Detect which cell encompasses the target text, then output its [x, y] center coordinate. 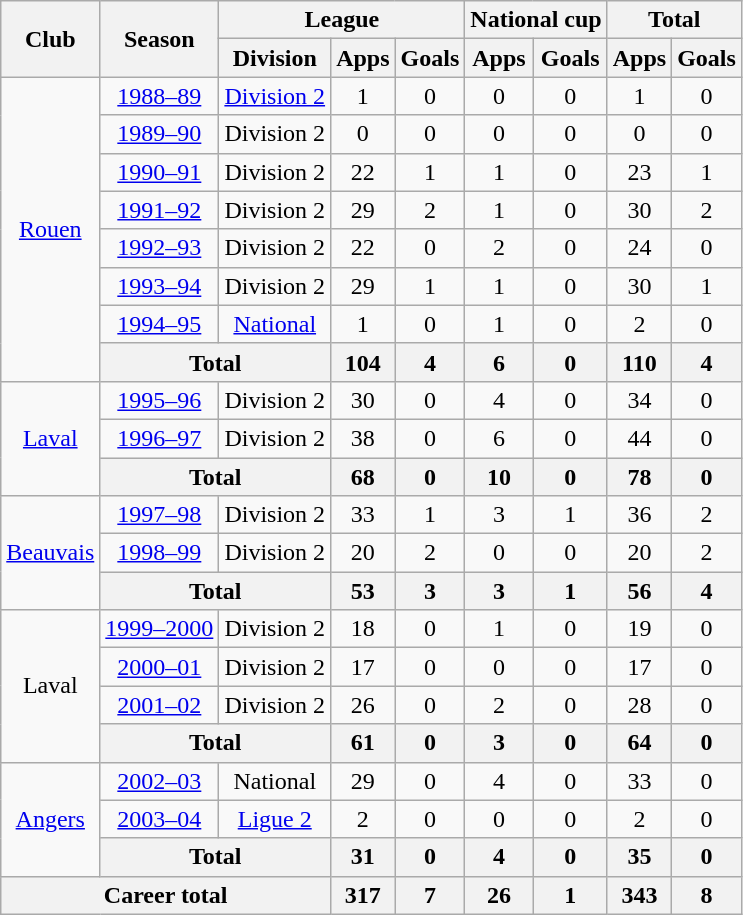
317 [363, 895]
1990–91 [160, 172]
38 [363, 438]
78 [639, 477]
34 [639, 400]
7 [430, 895]
61 [363, 743]
1991–92 [160, 210]
National cup [536, 20]
1989–90 [160, 134]
1996–97 [160, 438]
1999–2000 [160, 629]
2003–04 [160, 819]
League [342, 20]
1993–94 [160, 286]
31 [363, 857]
1994–95 [160, 324]
68 [363, 477]
36 [639, 515]
1998–99 [160, 553]
Beauvais [50, 553]
Club [50, 39]
10 [499, 477]
8 [707, 895]
44 [639, 438]
Career total [166, 895]
Rouen [50, 229]
35 [639, 857]
28 [639, 705]
Angers [50, 819]
24 [639, 248]
1997–98 [160, 515]
104 [363, 362]
Ligue 2 [275, 819]
Division [275, 58]
23 [639, 172]
2002–03 [160, 781]
110 [639, 362]
Season [160, 39]
53 [363, 591]
2000–01 [160, 667]
2001–02 [160, 705]
343 [639, 895]
19 [639, 629]
64 [639, 743]
1992–93 [160, 248]
1988–89 [160, 96]
56 [639, 591]
18 [363, 629]
1995–96 [160, 400]
